Output the (X, Y) coordinate of the center of the cell containing the given text.  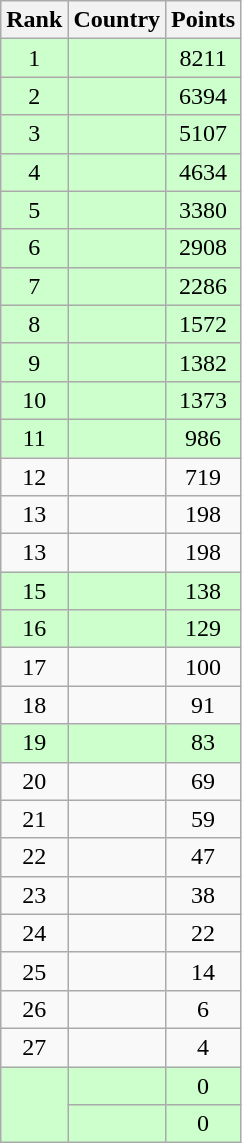
1572 (204, 324)
6394 (204, 96)
25 (34, 971)
12 (34, 477)
719 (204, 477)
2286 (204, 286)
10 (34, 400)
129 (204, 629)
23 (34, 895)
1373 (204, 400)
26 (34, 1009)
138 (204, 591)
20 (34, 781)
2908 (204, 248)
15 (34, 591)
24 (34, 933)
3 (34, 134)
69 (204, 781)
14 (204, 971)
21 (34, 819)
38 (204, 895)
9 (34, 362)
8 (34, 324)
11 (34, 438)
3380 (204, 210)
2 (34, 96)
18 (34, 705)
59 (204, 819)
91 (204, 705)
5107 (204, 134)
17 (34, 667)
Rank (34, 20)
5 (34, 210)
4634 (204, 172)
Points (204, 20)
1382 (204, 362)
27 (34, 1047)
100 (204, 667)
8211 (204, 58)
7 (34, 286)
83 (204, 743)
986 (204, 438)
16 (34, 629)
Country (117, 20)
19 (34, 743)
1 (34, 58)
47 (204, 857)
